Return (x, y) of the center of cell containing provided text 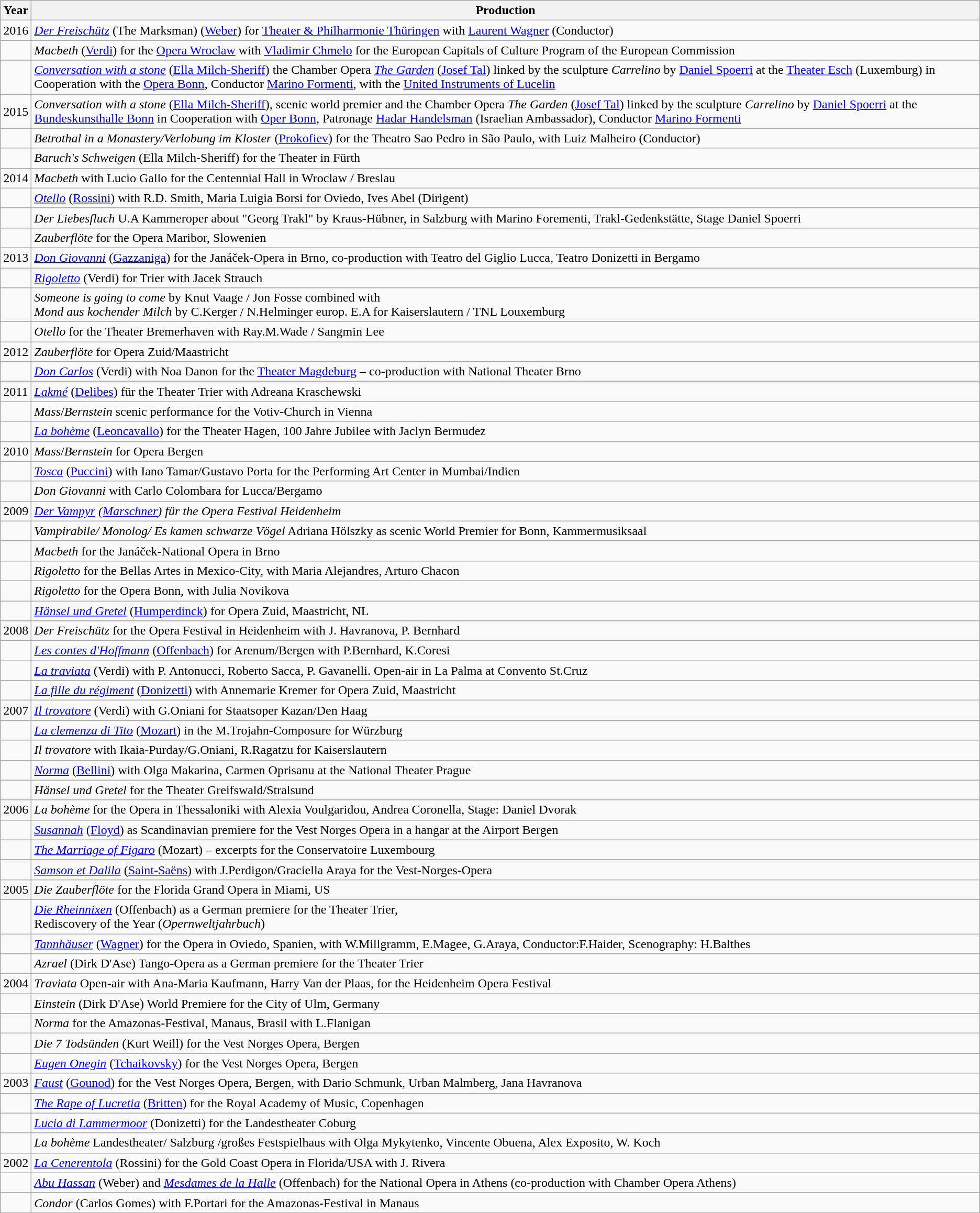
2009 (16, 511)
Rigoletto for the Opera Bonn, with Julia Novikova (506, 591)
Der Freischütz for the Opera Festival in Heidenheim with J. Havranova, P. Bernhard (506, 631)
Don Giovanni (Gazzaniga) for the Janáček-Opera in Brno, co-production with Teatro del Giglio Lucca, Teatro Donizetti in Bergamo (506, 258)
Macbeth with Lucio Gallo for the Centennial Hall in Wroclaw / Breslau (506, 178)
2012 (16, 352)
Der Vampyr (Marschner) für the Opera Festival Heidenheim (506, 511)
Rigoletto for the Bellas Artes in Mexico-City, with Maria Alejandres, Arturo Chacon (506, 571)
Baruch's Schweigen (Ella Milch-Sheriff) for the Theater in Fürth (506, 158)
La traviata (Verdi) with P. Antonucci, Roberto Sacca, P. Gavanelli. Open-air in La Palma at Convento St.Cruz (506, 671)
2013 (16, 258)
Rigoletto (Verdi) for Trier with Jacek Strauch (506, 278)
Hänsel und Gretel for the Theater Greifswald/Stralsund (506, 790)
2011 (16, 392)
La bohème (Leoncavallo) for the Theater Hagen, 100 Jahre Jubilee with Jaclyn Bermudez (506, 431)
2002 (16, 1163)
Production (506, 10)
Mass/Bernstein for Opera Bergen (506, 451)
Il trovatore (Verdi) with G.Oniani for Staatsoper Kazan/Den Haag (506, 710)
Tosca (Puccini) with Iano Tamar/Gustavo Porta for the Performing Art Center in Mumbai/Indien (506, 471)
La clemenza di Tito (Mozart) in the M.Trojahn-Composure for Würzburg (506, 730)
Lucia di Lammermoor (Donizetti) for the Landestheater Coburg (506, 1123)
2015 (16, 111)
Macbeth (Verdi) for the Opera Wroclaw with Vladimir Chmelo for the European Capitals of Culture Program of the European Commission (506, 50)
Die Rheinnixen (Offenbach) as a German premiere for the Theater Trier,Rediscovery of the Year (Opernweltjahrbuch) (506, 916)
Norma (Bellini) with Olga Makarina, Carmen Oprisanu at the National Theater Prague (506, 770)
Faust (Gounod) for the Vest Norges Opera, Bergen, with Dario Schmunk, Urban Malmberg, Jana Havranova (506, 1083)
2008 (16, 631)
Condor (Carlos Gomes) with F.Portari for the Amazonas-Festival in Manaus (506, 1203)
La bohème Landestheater/ Salzburg /großes Festspielhaus with Olga Mykytenko, Vincente Obuena, Alex Exposito, W. Koch (506, 1143)
Don Giovanni with Carlo Colombara for Lucca/Bergamo (506, 491)
Tannhäuser (Wagner) for the Opera in Oviedo, Spanien, with W.Millgramm, E.Magee, G.Araya, Conductor:F.Haider, Scenography: H.Balthes (506, 944)
2003 (16, 1083)
Zauberflöte for Opera Zuid/Maastricht (506, 352)
Abu Hassan (Weber) and Mesdames de la Halle (Offenbach) for the National Opera in Athens (co-production with Chamber Opera Athens) (506, 1183)
2010 (16, 451)
Year (16, 10)
Mass/Bernstein scenic performance for the Votiv-Church in Vienna (506, 411)
Otello for the Theater Bremerhaven with Ray.M.Wade / Sangmin Lee (506, 332)
Susannah (Floyd) as Scandinavian premiere for the Vest Norges Opera in a hangar at the Airport Bergen (506, 830)
Azrael (Dirk D'Ase) Tango-Opera as a German premiere for the Theater Trier (506, 964)
Die Zauberflöte for the Florida Grand Opera in Miami, US (506, 889)
The Marriage of Figaro (Mozart) – excerpts for the Conservatoire Luxembourg (506, 850)
2014 (16, 178)
Samson et Dalila (Saint-Saëns) with J.Perdigon/Graciella Araya for the Vest-Norges-Opera (506, 870)
Der Freischütz (The Marksman) (Weber) for Theater & Philharmonie Thüringen with Laurent Wagner (Conductor) (506, 30)
Il trovatore with Ikaia-Purday/G.Oniani, R.Ragatzu for Kaiserslautern (506, 750)
2005 (16, 889)
Don Carlos (Verdi) with Noa Danon for the Theater Magdeburg – co-production with National Theater Brno (506, 372)
Betrothal in a Monastery/Verlobung im Kloster (Prokofiev) for the Theatro Sao Pedro in São Paulo, with Luiz Malheiro (Conductor) (506, 138)
2004 (16, 984)
Eugen Onegin (Tchaikovsky) for the Vest Norges Opera, Bergen (506, 1063)
La Cenerentola (Rossini) for the Gold Coast Opera in Florida/USA with J. Rivera (506, 1163)
Lakmé (Delibes) für the Theater Trier with Adreana Kraschewski (506, 392)
Die 7 Todsünden (Kurt Weill) for the Vest Norges Opera, Bergen (506, 1043)
Traviata Open-air with Ana-Maria Kaufmann, Harry Van der Plaas, for the Heidenheim Opera Festival (506, 984)
Vampirabile/ Monolog/ Es kamen schwarze Vögel Adriana Hölszky as scenic World Premier for Bonn, Kammermusiksaal (506, 531)
2007 (16, 710)
Einstein (Dirk D'Ase) World Premiere for the City of Ulm, Germany (506, 1004)
Macbeth for the Janáček-National Opera in Brno (506, 551)
Hänsel und Gretel (Humperdinck) for Opera Zuid, Maastricht, NL (506, 611)
Norma for the Amazonas-Festival, Manaus, Brasil with L.Flanigan (506, 1023)
La fille du régiment (Donizetti) with Annemarie Kremer for Opera Zuid, Maastricht (506, 691)
Zauberflöte for the Opera Maribor, Slowenien (506, 238)
Les contes d'Hoffmann (Offenbach) for Arenum/Bergen with P.Bernhard, K.Coresi (506, 651)
Der Liebesfluch U.A Kammeroper about "Georg Trakl" by Kraus-Hübner, in Salzburg with Marino Forementi, Trakl-Gedenkstätte, Stage Daniel Spoerri (506, 218)
2006 (16, 810)
The Rape of Lucretia (Britten) for the Royal Academy of Music, Copenhagen (506, 1103)
2016 (16, 30)
Otello (Rossini) with R.D. Smith, Maria Luigia Borsi for Oviedo, Ives Abel (Dirigent) (506, 198)
La bohème for the Opera in Thessaloniki with Alexia Voulgaridou, Andrea Coronella, Stage: Daniel Dvorak (506, 810)
